From the cell containing the given text, extract its center point as [x, y] coordinate. 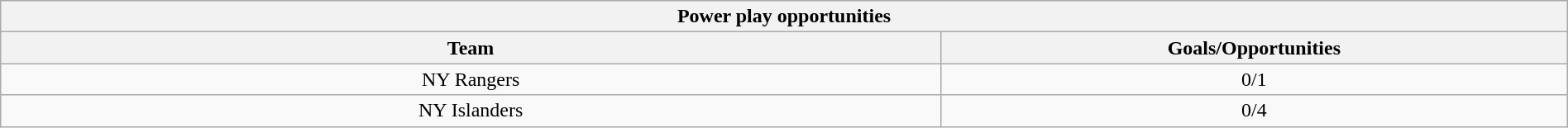
NY Islanders [471, 111]
NY Rangers [471, 79]
0/1 [1254, 79]
0/4 [1254, 111]
Goals/Opportunities [1254, 48]
Team [471, 48]
Power play opportunities [784, 17]
